Return the (x, y) coordinate for the center point of the cell that contains the specified text.  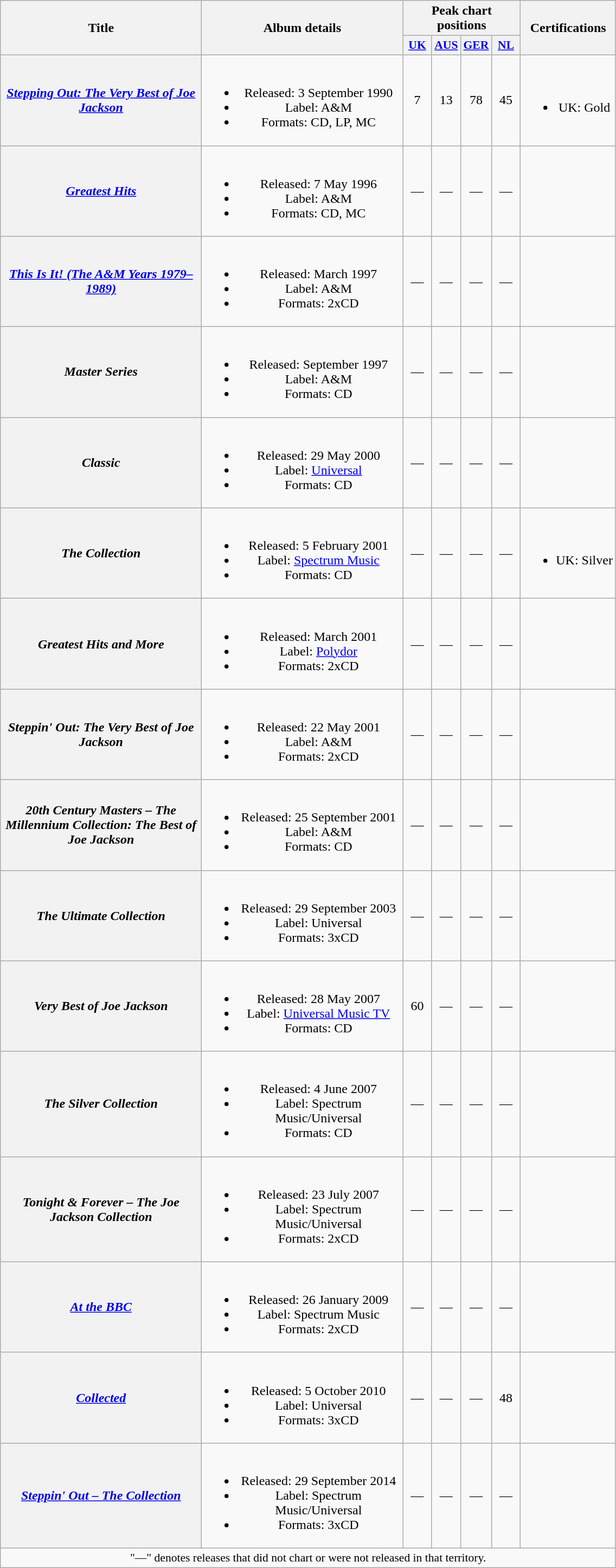
UK: Gold (568, 100)
Greatest Hits and More (101, 644)
This Is It! (The A&M Years 1979–1989) (101, 282)
20th Century Masters – The Millennium Collection: The Best of Joe Jackson (101, 825)
Greatest Hits (101, 191)
Steppin' Out – The Collection (101, 1495)
GER (476, 46)
Released: 29 September 2003Label: UniversalFormats: 3xCD (303, 915)
Released: 7 May 1996Label: A&MFormats: CD, MC (303, 191)
Released: 5 October 2010Label: UniversalFormats: 3xCD (303, 1398)
Title (101, 28)
The Ultimate Collection (101, 915)
UK (418, 46)
At the BBC (101, 1307)
Collected (101, 1398)
78 (476, 100)
Steppin' Out: The Very Best of Joe Jackson (101, 734)
Released: March 2001Label: PolydorFormats: 2xCD (303, 644)
Tonight & Forever – The Joe Jackson Collection (101, 1209)
13 (446, 100)
NL (505, 46)
60 (418, 1006)
Album details (303, 28)
The Collection (101, 553)
Master Series (101, 372)
Released: 29 September 2014Label: Spectrum Music/UniversalFormats: 3xCD (303, 1495)
Released: 5 February 2001Label: Spectrum MusicFormats: CD (303, 553)
Released: 26 January 2009Label: Spectrum MusicFormats: 2xCD (303, 1307)
Released: 29 May 2000Label: UniversalFormats: CD (303, 463)
Released: 3 September 1990Label: A&MFormats: CD, LP, MC (303, 100)
Classic (101, 463)
Released: 25 September 2001Label: A&MFormats: CD (303, 825)
Released: 28 May 2007Label: Universal Music TVFormats: CD (303, 1006)
AUS (446, 46)
Released: 4 June 2007Label: Spectrum Music/UniversalFormats: CD (303, 1104)
UK: Silver (568, 553)
45 (505, 100)
7 (418, 100)
Very Best of Joe Jackson (101, 1006)
"—" denotes releases that did not chart or were not released in that territory. (308, 1558)
Released: 22 May 2001Label: A&MFormats: 2xCD (303, 734)
Released: March 1997Label: A&MFormats: 2xCD (303, 282)
Certifications (568, 28)
48 (505, 1398)
Released: 23 July 2007Label: Spectrum Music/UniversalFormats: 2xCD (303, 1209)
Peak chart positions (462, 18)
The Silver Collection (101, 1104)
Released: September 1997Label: A&MFormats: CD (303, 372)
Stepping Out: The Very Best of Joe Jackson (101, 100)
